Identify which cell holds the provided text, then report its [x, y] central coordinate. 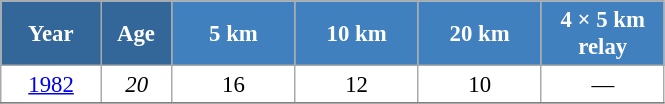
20 km [480, 34]
— [602, 85]
Age [136, 34]
Year [52, 34]
5 km [234, 34]
20 [136, 85]
4 × 5 km relay [602, 34]
1982 [52, 85]
10 [480, 85]
12 [356, 85]
16 [234, 85]
10 km [356, 34]
